Capture the cell that displays the provided text and extract its [X, Y] central coordinate. 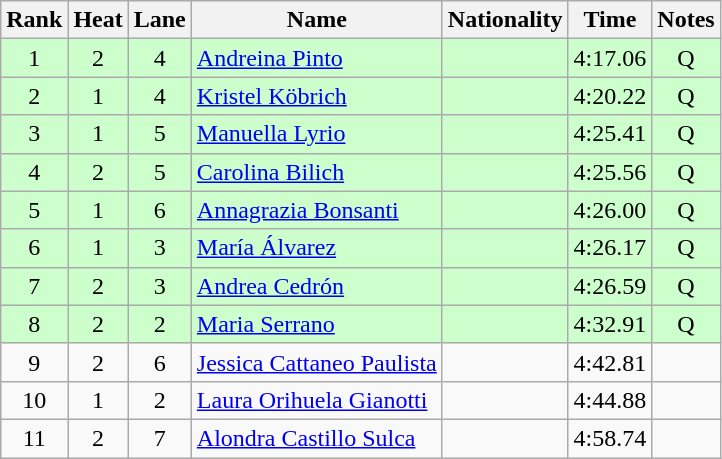
4:26.17 [610, 248]
4:58.74 [610, 438]
Andrea Cedrón [316, 286]
4:20.22 [610, 96]
4:25.56 [610, 172]
María Álvarez [316, 248]
4:26.00 [610, 210]
Carolina Bilich [316, 172]
10 [34, 400]
Manuella Lyrio [316, 134]
Name [316, 20]
Annagrazia Bonsanti [316, 210]
Alondra Castillo Sulca [316, 438]
Laura Orihuela Gianotti [316, 400]
Notes [686, 20]
Andreina Pinto [316, 58]
Jessica Cattaneo Paulista [316, 362]
4:32.91 [610, 324]
4:26.59 [610, 286]
11 [34, 438]
4:42.81 [610, 362]
Lane [160, 20]
8 [34, 324]
4:44.88 [610, 400]
9 [34, 362]
4:17.06 [610, 58]
Time [610, 20]
Rank [34, 20]
Nationality [505, 20]
Maria Serrano [316, 324]
4:25.41 [610, 134]
Heat [98, 20]
Kristel Köbrich [316, 96]
